Find where the given text appears and provide that cell's center as (x, y) coordinate. 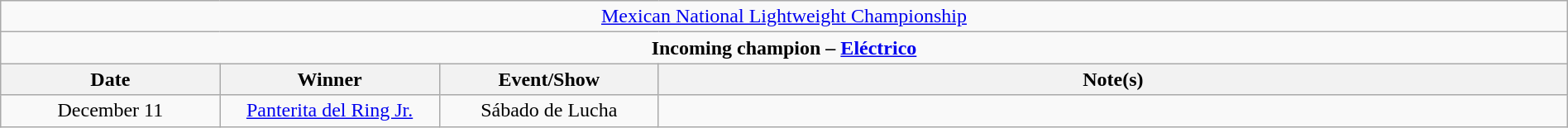
Sábado de Lucha (549, 111)
Date (111, 79)
Event/Show (549, 79)
Incoming champion – Eléctrico (784, 48)
Panterita del Ring Jr. (329, 111)
Winner (329, 79)
Note(s) (1113, 79)
December 11 (111, 111)
Mexican National Lightweight Championship (784, 17)
